From the cell containing the given text, extract its center point as [x, y] coordinate. 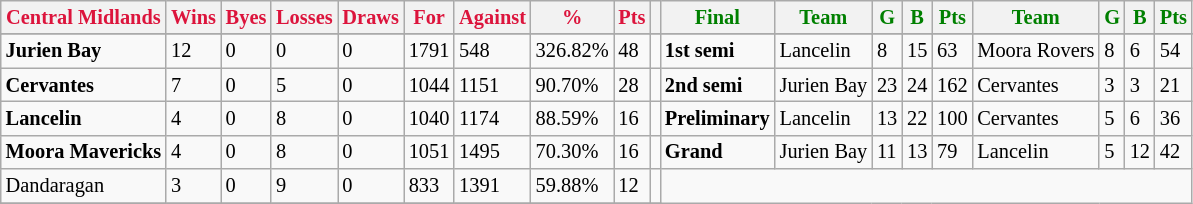
15 [917, 51]
7 [194, 85]
Final [718, 17]
1495 [492, 152]
24 [917, 85]
88.59% [572, 118]
1174 [492, 118]
2nd semi [718, 85]
1791 [429, 51]
Draws [371, 17]
9 [304, 186]
Against [492, 17]
54 [1174, 51]
Wins [194, 17]
Moora Mavericks [84, 152]
42 [1174, 152]
Preliminary [718, 118]
Dandaragan [84, 186]
1391 [492, 186]
326.82% [572, 51]
Losses [304, 17]
1151 [492, 85]
59.88% [572, 186]
548 [492, 51]
90.70% [572, 85]
22 [917, 118]
Grand [718, 152]
79 [952, 152]
100 [952, 118]
1st semi [718, 51]
70.30% [572, 152]
1044 [429, 85]
162 [952, 85]
1051 [429, 152]
% [572, 17]
48 [632, 51]
23 [887, 85]
For [429, 17]
Central Midlands [84, 17]
Byes [246, 17]
28 [632, 85]
21 [1174, 85]
833 [429, 186]
1040 [429, 118]
Moora Rovers [1036, 51]
11 [887, 152]
63 [952, 51]
36 [1174, 118]
